Scan for the cell matching the given text and deliver its [X, Y] coordinate at center. 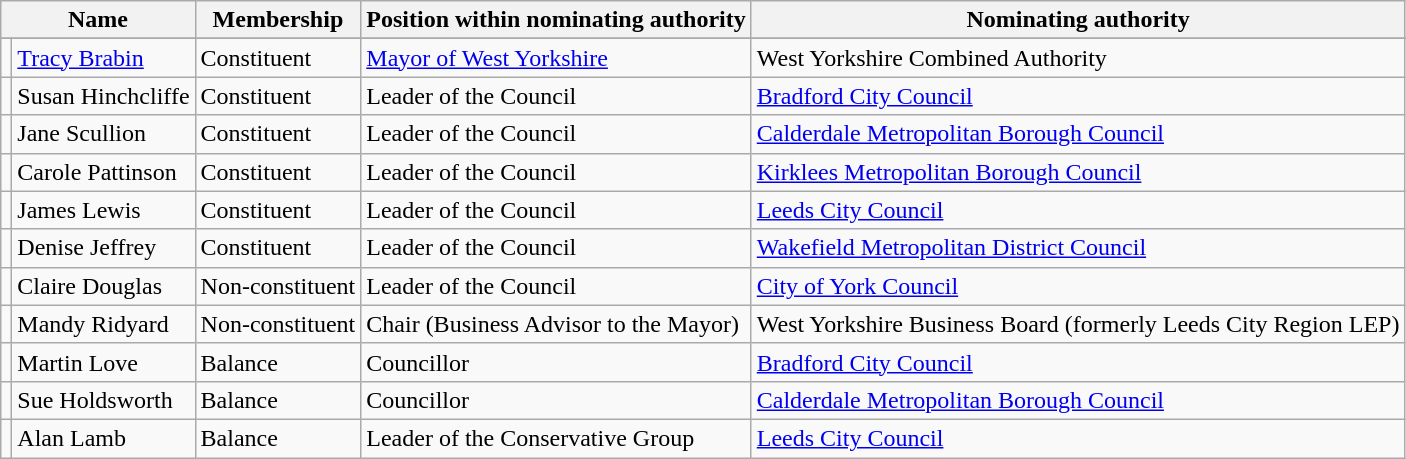
Alan Lamb [104, 438]
Martin Love [104, 362]
Leader of the Conservative Group [556, 438]
Sue Holdsworth [104, 400]
Tracy Brabin [104, 58]
James Lewis [104, 210]
Kirklees Metropolitan Borough Council [1078, 172]
West Yorkshire Combined Authority [1078, 58]
City of York Council [1078, 286]
Susan Hinchcliffe [104, 96]
Claire Douglas [104, 286]
Denise Jeffrey [104, 248]
Mayor of West Yorkshire [556, 58]
Chair (Business Advisor to the Mayor) [556, 324]
Mandy Ridyard [104, 324]
Membership [278, 20]
Jane Scullion [104, 134]
West Yorkshire Business Board (formerly Leeds City Region LEP) [1078, 324]
Name [98, 20]
Carole Pattinson [104, 172]
Nominating authority [1078, 20]
Position within nominating authority [556, 20]
Wakefield Metropolitan District Council [1078, 248]
